Return [x, y] of the center of cell containing provided text 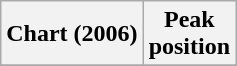
Chart (2006) [72, 34]
Peakposition [189, 34]
